Find where the given text appears and provide that cell's center as (X, Y) coordinate. 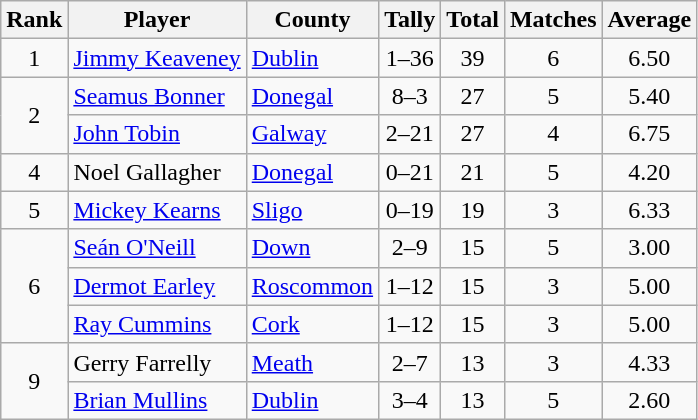
2 (34, 115)
Down (312, 248)
Cork (312, 324)
4.20 (650, 172)
2–9 (410, 248)
Dermot Earley (157, 286)
21 (473, 172)
2–7 (410, 362)
5.40 (650, 96)
Rank (34, 20)
9 (34, 381)
0–19 (410, 210)
8–3 (410, 96)
0–21 (410, 172)
Seán O'Neill (157, 248)
John Tobin (157, 134)
Meath (312, 362)
39 (473, 58)
Noel Gallagher (157, 172)
Galway (312, 134)
Brian Mullins (157, 400)
19 (473, 210)
Seamus Bonner (157, 96)
Gerry Farrelly (157, 362)
Average (650, 20)
Jimmy Keaveney (157, 58)
3–4 (410, 400)
6.75 (650, 134)
4.33 (650, 362)
County (312, 20)
2.60 (650, 400)
3.00 (650, 248)
Ray Cummins (157, 324)
1 (34, 58)
2–21 (410, 134)
Player (157, 20)
Tally (410, 20)
6.33 (650, 210)
6.50 (650, 58)
Matches (553, 20)
1–36 (410, 58)
Roscommon (312, 286)
Total (473, 20)
Sligo (312, 210)
Mickey Kearns (157, 210)
